Locate the cell with the specified text and output its [X, Y] center coordinate. 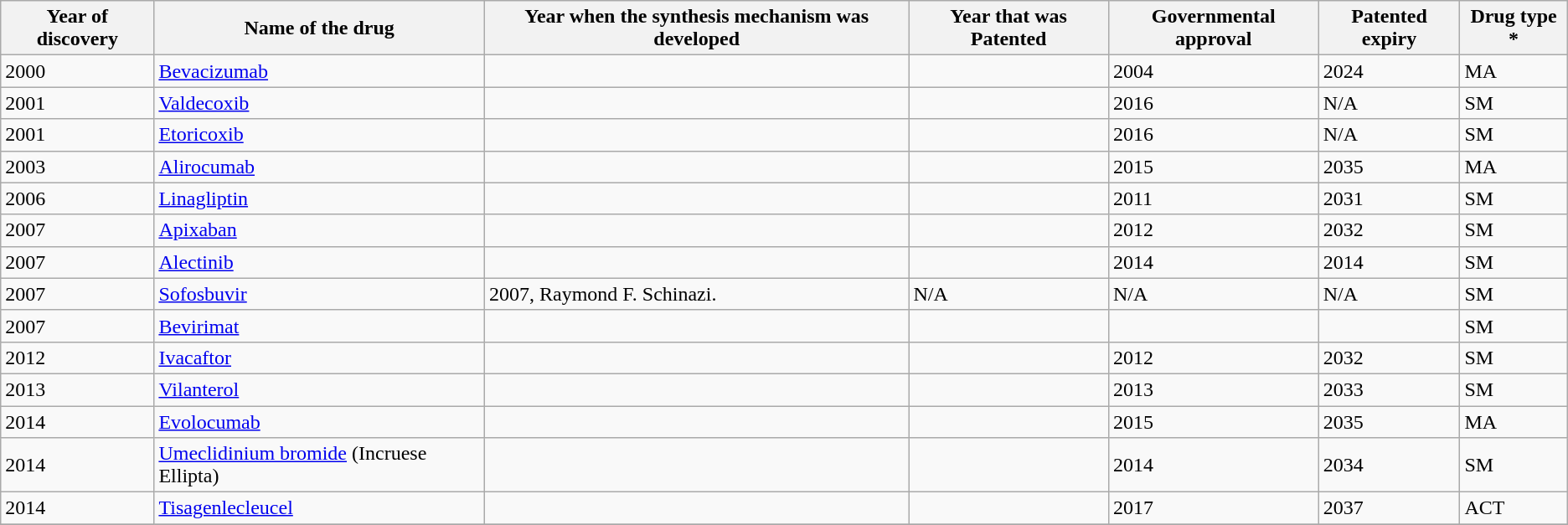
Linagliptin [320, 198]
Ivacaftor [320, 358]
2011 [1213, 198]
2007, Raymond F. Schinazi. [697, 294]
2033 [1389, 389]
2024 [1389, 71]
Bevirimat [320, 326]
Alectinib [320, 262]
Umeclidinium bromide (Incruese Ellipta) [320, 466]
2037 [1389, 508]
Drug type * [1514, 28]
2017 [1213, 508]
Evolocumab [320, 421]
2004 [1213, 71]
Year that was Patented [1008, 28]
Etoricoxib [320, 135]
Apixaban [320, 230]
Name of the drug [320, 28]
2031 [1389, 198]
Alirocumab [320, 167]
Patented expiry [1389, 28]
Governmental approval [1213, 28]
ACT [1514, 508]
2003 [77, 167]
Vilanterol [320, 389]
2000 [77, 71]
2006 [77, 198]
Tisagenlecleucel [320, 508]
Sofosbuvir [320, 294]
2034 [1389, 466]
Year of discovery [77, 28]
Bevacizumab [320, 71]
Valdecoxib [320, 103]
Year when the synthesis mechanism was developed [697, 28]
